Capture the cell that displays the provided text and extract its [X, Y] central coordinate. 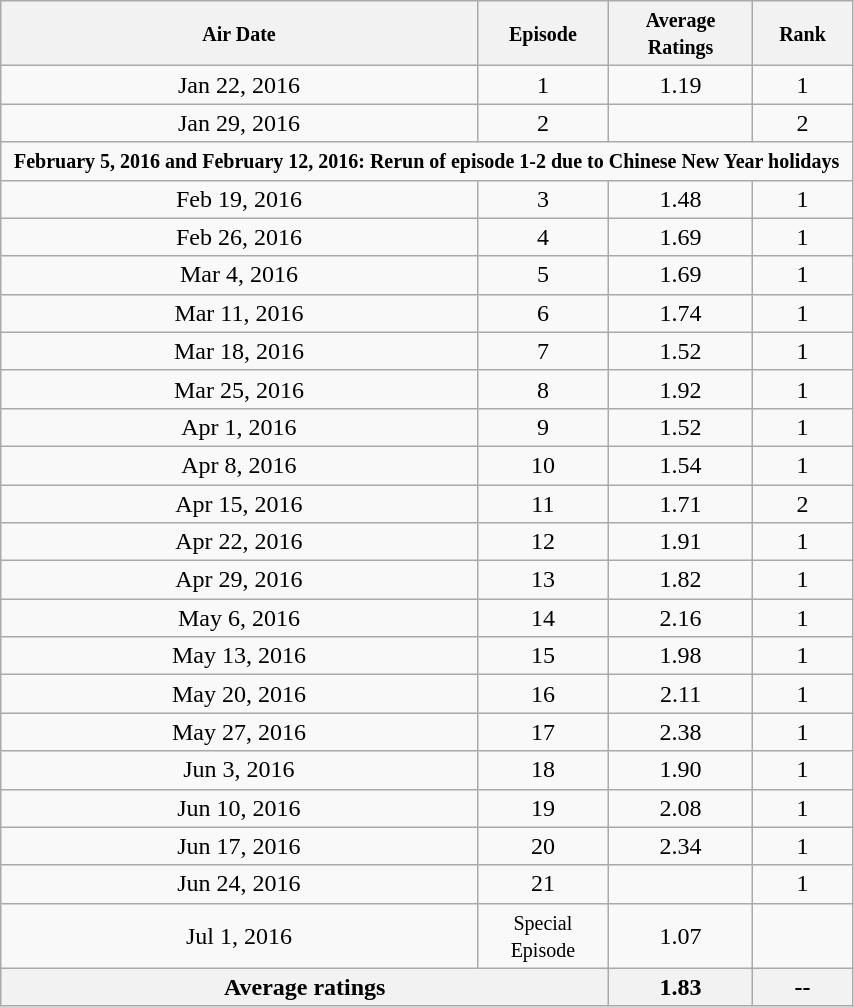
Episode [543, 34]
16 [543, 694]
May 13, 2016 [239, 656]
10 [543, 465]
Jun 17, 2016 [239, 846]
1.98 [681, 656]
9 [543, 427]
Jun 24, 2016 [239, 884]
Apr 22, 2016 [239, 542]
Feb 26, 2016 [239, 237]
1.92 [681, 389]
Jan 22, 2016 [239, 85]
4 [543, 237]
3 [543, 199]
Mar 18, 2016 [239, 351]
7 [543, 351]
2.11 [681, 694]
1.90 [681, 770]
20 [543, 846]
1.19 [681, 85]
Apr 15, 2016 [239, 503]
1.48 [681, 199]
-- [803, 987]
21 [543, 884]
Jun 10, 2016 [239, 808]
1.07 [681, 936]
2.16 [681, 618]
18 [543, 770]
19 [543, 808]
Average Ratings [681, 34]
1.54 [681, 465]
Special Episode [543, 936]
May 20, 2016 [239, 694]
5 [543, 275]
Rank [803, 34]
Apr 8, 2016 [239, 465]
17 [543, 732]
1.83 [681, 987]
13 [543, 580]
May 6, 2016 [239, 618]
1.82 [681, 580]
Mar 11, 2016 [239, 313]
15 [543, 656]
14 [543, 618]
Mar 25, 2016 [239, 389]
Mar 4, 2016 [239, 275]
2.38 [681, 732]
6 [543, 313]
May 27, 2016 [239, 732]
Apr 1, 2016 [239, 427]
2.08 [681, 808]
Average ratings [305, 987]
Jul 1, 2016 [239, 936]
11 [543, 503]
Jun 3, 2016 [239, 770]
February 5, 2016 and February 12, 2016: Rerun of episode 1-2 due to Chinese New Year holidays [427, 161]
1.74 [681, 313]
Apr 29, 2016 [239, 580]
8 [543, 389]
1.71 [681, 503]
12 [543, 542]
1.91 [681, 542]
2.34 [681, 846]
Feb 19, 2016 [239, 199]
Air Date [239, 34]
Jan 29, 2016 [239, 123]
